Search for the cell housing the specified text and yield its [X, Y] center coordinate. 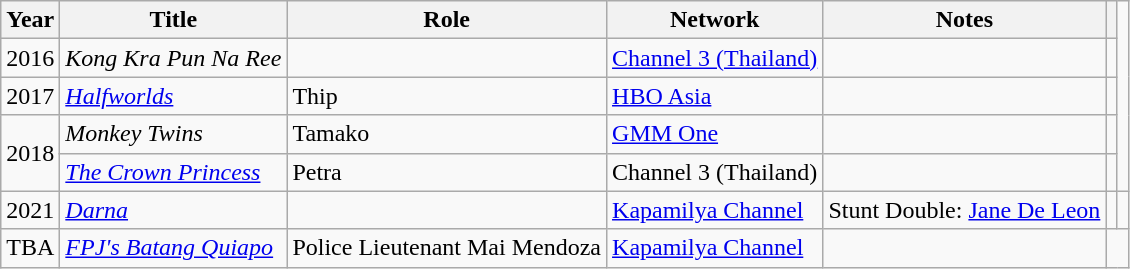
Notes [964, 20]
Halfworlds [174, 96]
TBA [30, 248]
Network [715, 20]
Police Lieutenant Mai Mendoza [447, 248]
Darna [174, 210]
GMM One [715, 134]
2018 [30, 153]
Year [30, 20]
Title [174, 20]
2021 [30, 210]
2017 [30, 96]
2016 [30, 58]
Monkey Twins [174, 134]
Role [447, 20]
HBO Asia [715, 96]
Stunt Double: Jane De Leon [964, 210]
Kong Kra Pun Na Ree [174, 58]
Tamako [447, 134]
FPJ's Batang Quiapo [174, 248]
Petra [447, 172]
Thip [447, 96]
The Crown Princess [174, 172]
